Return the [x, y] coordinate for the center point of the cell that contains the specified text.  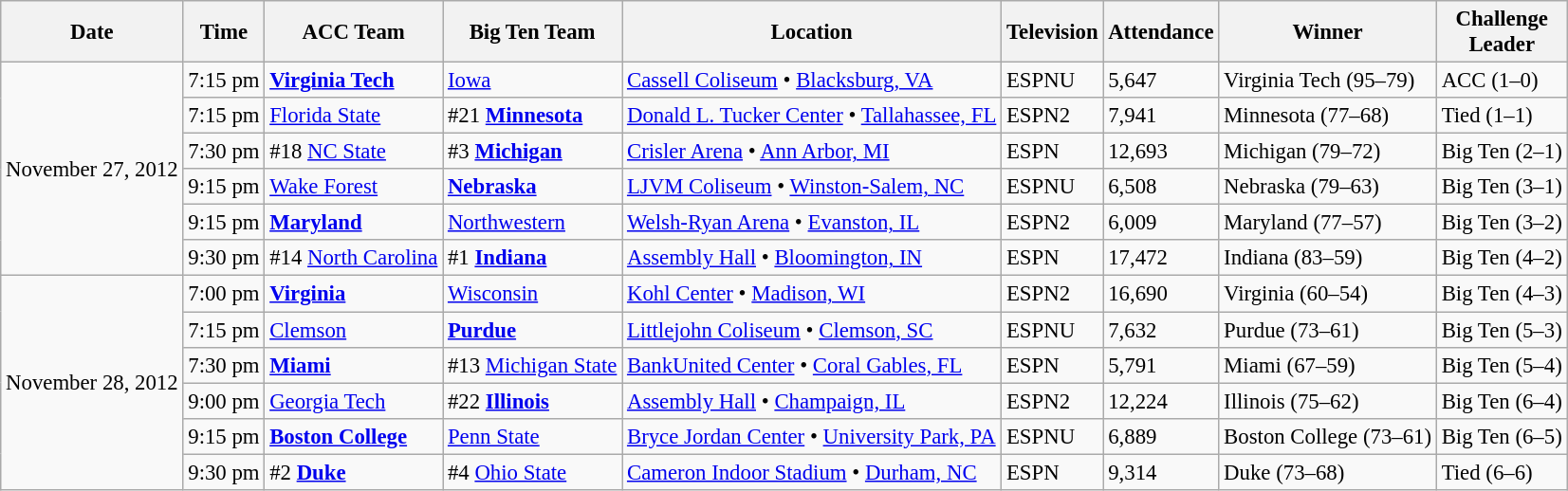
Date [92, 32]
9,314 [1161, 472]
Welsh-Ryan Arena • Evanston, IL [812, 223]
Big Ten (4–2) [1502, 259]
#2 Duke [354, 472]
Big Ten (6–4) [1502, 401]
November 27, 2012 [92, 170]
Big Ten (6–5) [1502, 436]
Nebraska (79–63) [1328, 187]
Maryland (77–57) [1328, 223]
Virginia Tech [354, 81]
Big Ten (5–3) [1502, 330]
#21 Minnesota [533, 116]
Virginia (60–54) [1328, 294]
Boston College [354, 436]
9:00 pm [224, 401]
6,508 [1161, 187]
Big Ten (5–4) [1502, 365]
#13 Michigan State [533, 365]
Winner [1328, 32]
7,941 [1161, 116]
7:00 pm [224, 294]
#14 North Carolina [354, 259]
Location [812, 32]
Nebraska [533, 187]
5,647 [1161, 81]
5,791 [1161, 365]
6,889 [1161, 436]
Assembly Hall • Bloomington, IN [812, 259]
Big Ten (2–1) [1502, 152]
Kohl Center • Madison, WI [812, 294]
Miami (67–59) [1328, 365]
17,472 [1161, 259]
Cassell Coliseum • Blacksburg, VA [812, 81]
Michigan (79–72) [1328, 152]
#4 Ohio State [533, 472]
Littlejohn Coliseum • Clemson, SC [812, 330]
Attendance [1161, 32]
Crisler Arena • Ann Arbor, MI [812, 152]
Big Ten (3–1) [1502, 187]
#22 Illinois [533, 401]
Penn State [533, 436]
7,632 [1161, 330]
Virginia [354, 294]
Time [224, 32]
#18 NC State [354, 152]
Cameron Indoor Stadium • Durham, NC [812, 472]
Wake Forest [354, 187]
Big Ten Team [533, 32]
6,009 [1161, 223]
16,690 [1161, 294]
Indiana (83–59) [1328, 259]
Bryce Jordan Center • University Park, PA [812, 436]
Iowa [533, 81]
Purdue [533, 330]
ChallengeLeader [1502, 32]
12,693 [1161, 152]
Illinois (75–62) [1328, 401]
12,224 [1161, 401]
Tied (6–6) [1502, 472]
November 28, 2012 [92, 383]
ACC Team [354, 32]
#3 Michigan [533, 152]
Minnesota (77–68) [1328, 116]
Big Ten (4–3) [1502, 294]
Maryland [354, 223]
LJVM Coliseum • Winston-Salem, NC [812, 187]
ACC (1–0) [1502, 81]
Boston College (73–61) [1328, 436]
Florida State [354, 116]
Big Ten (3–2) [1502, 223]
Donald L. Tucker Center • Tallahassee, FL [812, 116]
Television [1053, 32]
BankUnited Center • Coral Gables, FL [812, 365]
Wisconsin [533, 294]
Miami [354, 365]
Georgia Tech [354, 401]
Duke (73–68) [1328, 472]
Tied (1–1) [1502, 116]
Virginia Tech (95–79) [1328, 81]
Purdue (73–61) [1328, 330]
Assembly Hall • Champaign, IL [812, 401]
Clemson [354, 330]
#1 Indiana [533, 259]
Northwestern [533, 223]
